Output the [x, y] coordinate of the center of the cell containing the given text.  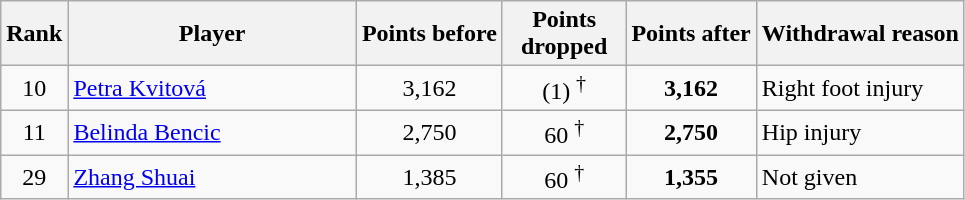
Withdrawal reason [860, 34]
1,385 [429, 178]
11 [34, 132]
(1) † [564, 88]
Zhang Shuai [212, 178]
Points dropped [564, 34]
29 [34, 178]
Rank [34, 34]
Hip injury [860, 132]
1,355 [691, 178]
Petra Kvitová [212, 88]
Not given [860, 178]
Belinda Bencic [212, 132]
Points before [429, 34]
Right foot injury [860, 88]
Player [212, 34]
Points after [691, 34]
10 [34, 88]
